Output the [x, y] coordinate of the center of the cell containing the given text.  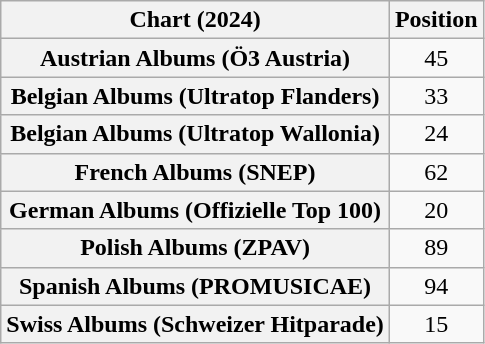
Austrian Albums (Ö3 Austria) [196, 58]
Chart (2024) [196, 20]
89 [436, 248]
62 [436, 172]
Belgian Albums (Ultratop Wallonia) [196, 134]
94 [436, 286]
Position [436, 20]
33 [436, 96]
24 [436, 134]
Swiss Albums (Schweizer Hitparade) [196, 324]
German Albums (Offizielle Top 100) [196, 210]
20 [436, 210]
Belgian Albums (Ultratop Flanders) [196, 96]
45 [436, 58]
French Albums (SNEP) [196, 172]
15 [436, 324]
Spanish Albums (PROMUSICAE) [196, 286]
Polish Albums (ZPAV) [196, 248]
